For the text-containing cell, return its midpoint in [X, Y] coordinate format. 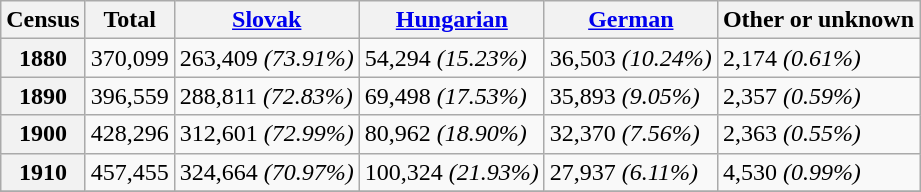
288,811 (72.83%) [266, 96]
German [630, 20]
2,174 (0.61%) [818, 58]
69,498 (17.53%) [452, 96]
Hungarian [452, 20]
35,893 (9.05%) [630, 96]
1880 [43, 58]
27,937 (6.11%) [630, 172]
428,296 [130, 134]
Total [130, 20]
2,363 (0.55%) [818, 134]
100,324 (21.93%) [452, 172]
1900 [43, 134]
32,370 (7.56%) [630, 134]
263,409 (73.91%) [266, 58]
1890 [43, 96]
36,503 (10.24%) [630, 58]
4,530 (0.99%) [818, 172]
396,559 [130, 96]
54,294 (15.23%) [452, 58]
457,455 [130, 172]
370,099 [130, 58]
Slovak [266, 20]
1910 [43, 172]
324,664 (70.97%) [266, 172]
Other or unknown [818, 20]
Census [43, 20]
2,357 (0.59%) [818, 96]
80,962 (18.90%) [452, 134]
312,601 (72.99%) [266, 134]
